Locate the cell with the specified text and output its (x, y) center coordinate. 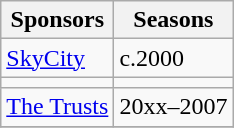
20xx–2007 (174, 107)
Sponsors (58, 20)
SkyCity (58, 58)
Seasons (174, 20)
c.2000 (174, 58)
The Trusts (58, 107)
